Locate the cell with the specified text and output its (x, y) center coordinate. 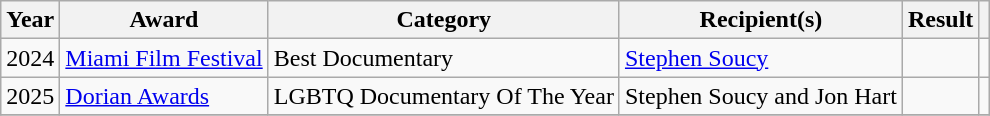
2025 (30, 96)
Recipient(s) (760, 20)
Award (164, 20)
2024 (30, 58)
Best Documentary (444, 58)
Result (940, 20)
Dorian Awards (164, 96)
Year (30, 20)
Stephen Soucy and Jon Hart (760, 96)
Stephen Soucy (760, 58)
Miami Film Festival (164, 58)
Category (444, 20)
LGBTQ Documentary Of The Year (444, 96)
